Return the (x, y) coordinate for the center point of the cell that contains the specified text.  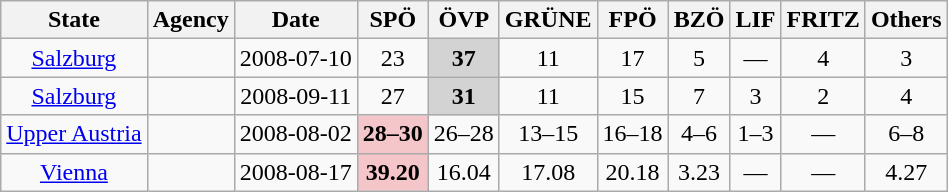
20.18 (632, 172)
BZÖ (699, 20)
2008-08-17 (296, 172)
13–15 (548, 134)
17 (632, 58)
39.20 (392, 172)
15 (632, 96)
26–28 (464, 134)
3.23 (699, 172)
Vienna (74, 172)
16.04 (464, 172)
Others (906, 20)
1–3 (756, 134)
31 (464, 96)
SPÖ (392, 20)
16–18 (632, 134)
FPÖ (632, 20)
27 (392, 96)
GRÜNE (548, 20)
23 (392, 58)
2 (823, 96)
37 (464, 58)
28–30 (392, 134)
Upper Austria (74, 134)
2008-09-11 (296, 96)
Agency (190, 20)
LIF (756, 20)
5 (699, 58)
2008-08-02 (296, 134)
State (74, 20)
Date (296, 20)
17.08 (548, 172)
2008-07-10 (296, 58)
FRITZ (823, 20)
4.27 (906, 172)
ÖVP (464, 20)
4–6 (699, 134)
7 (699, 96)
6–8 (906, 134)
